Locate the cell with the specified text and output its (X, Y) center coordinate. 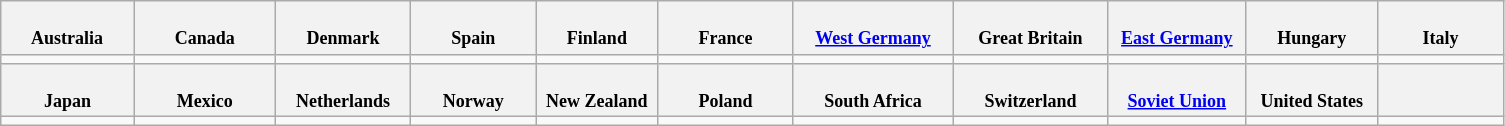
Netherlands (343, 90)
East Germany (1177, 28)
Italy (1441, 28)
Mexico (204, 90)
Finland (598, 28)
Norway (474, 90)
United States (1312, 90)
New Zealand (598, 90)
France (726, 28)
Poland (726, 90)
Australia (68, 28)
Denmark (343, 28)
Japan (68, 90)
Hungary (1312, 28)
West Germany (873, 28)
Soviet Union (1177, 90)
Switzerland (1030, 90)
Canada (204, 28)
Great Britain (1030, 28)
South Africa (873, 90)
Spain (474, 28)
